Scan for the cell matching the given text and deliver its [X, Y] coordinate at center. 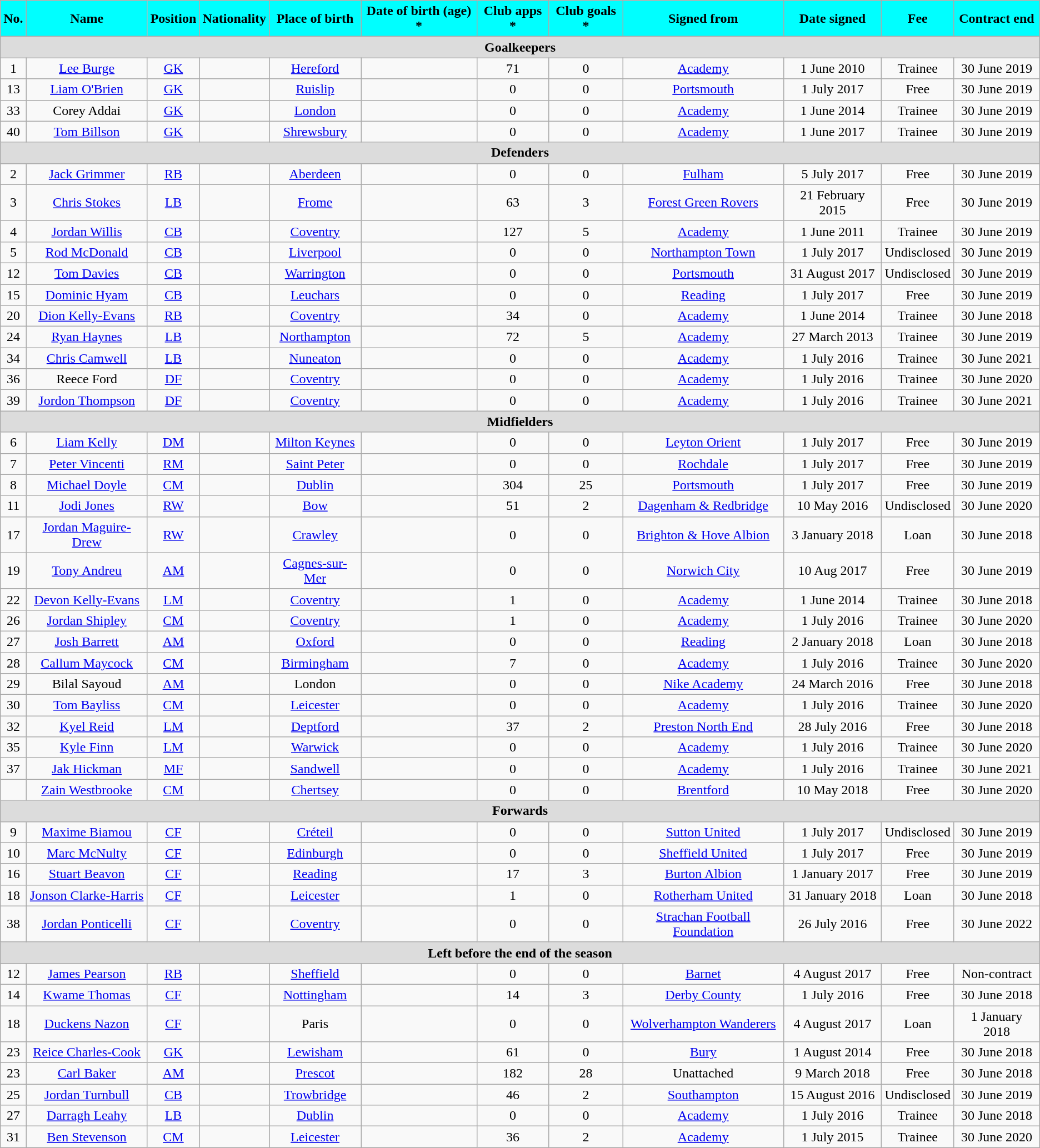
Nuneaton [316, 358]
31 August 2017 [832, 273]
63 [513, 202]
182 [513, 1074]
Chertsey [316, 790]
24 [13, 337]
Northampton Town [703, 252]
Marc McNulty [87, 853]
RM [173, 464]
Jordon Thompson [87, 400]
1 July 2015 [832, 1137]
10 Aug 2017 [832, 571]
28 July 2016 [832, 726]
Bilal Sayoud [87, 684]
Kwame Thomas [87, 995]
Preston North End [703, 726]
Date of birth (age) * [419, 19]
Brighton & Hove Albion [703, 534]
Devon Kelly-Evans [87, 599]
26 [13, 620]
35 [13, 748]
19 [13, 571]
Date signed [832, 19]
72 [513, 337]
Zain Westbrooke [87, 790]
22 [13, 599]
Ryan Haynes [87, 337]
Tony Andreu [87, 571]
Midfielders [520, 422]
8 [13, 485]
38 [13, 924]
4 [13, 231]
Ben Stevenson [87, 1137]
Prescot [316, 1074]
Unattached [703, 1074]
Paris [316, 1023]
Jak Hickman [87, 769]
Josh Barrett [87, 641]
Peter Vincenti [87, 464]
Kyel Reid [87, 726]
Place of birth [316, 19]
Burton Albion [703, 874]
Nationality [234, 19]
Warwick [316, 748]
Forwards [520, 811]
Non-contract [997, 974]
Rod McDonald [87, 252]
Jordan Turnbull [87, 1095]
Norwich City [703, 571]
Duckens Nazon [87, 1023]
2 January 2018 [832, 641]
30 June 2022 [997, 924]
Tom Billson [87, 132]
Rochdale [703, 464]
Name [87, 19]
1 August 2014 [832, 1052]
Fulham [703, 174]
Birmingham [316, 663]
Defenders [520, 153]
James Pearson [87, 974]
Position [173, 19]
5 July 2017 [832, 174]
Leuchars [316, 295]
Leyton Orient [703, 443]
Club apps * [513, 19]
Dominic Hyam [87, 295]
Jodi Jones [87, 506]
Sheffield United [703, 853]
9 March 2018 [832, 1074]
Barnet [703, 974]
Michael Doyle [87, 485]
10 May 2018 [832, 790]
Bury [703, 1052]
32 [13, 726]
Liam Kelly [87, 443]
27 March 2013 [832, 337]
21 February 2015 [832, 202]
Left before the end of the season [520, 953]
Aberdeen [316, 174]
Jordan Maguire-Drew [87, 534]
Callum Maycock [87, 663]
Derby County [703, 995]
26 July 2016 [832, 924]
Tom Davies [87, 273]
Chris Stokes [87, 202]
9 [13, 832]
3 January 2018 [832, 534]
Jack Grimmer [87, 174]
Bow [316, 506]
Sandwell [316, 769]
15 August 2016 [832, 1095]
Goalkeepers [520, 47]
Hereford [316, 68]
6 [13, 443]
Wolverhampton Wanderers [703, 1023]
127 [513, 231]
Milton Keynes [316, 443]
Contract end [997, 19]
Oxford [316, 641]
11 [13, 506]
31 January 2018 [832, 895]
Jonson Clarke-Harris [87, 895]
Liam O'Brien [87, 89]
Corey Addai [87, 111]
Frome [316, 202]
Fee [918, 19]
1 January 2017 [832, 874]
Reece Ford [87, 379]
Sutton United [703, 832]
Northampton [316, 337]
DM [173, 443]
Tom Bayliss [87, 705]
15 [13, 295]
20 [13, 316]
Ruislip [316, 89]
Carl Baker [87, 1074]
Southampton [703, 1095]
Forest Green Rovers [703, 202]
10 May 2016 [832, 506]
1 January 2018 [997, 1023]
Nottingham [316, 995]
Stuart Beavon [87, 874]
Chris Camwell [87, 358]
No. [13, 19]
Darragh Leahy [87, 1116]
Strachan Football Foundation [703, 924]
Maxime Biamou [87, 832]
Kyle Finn [87, 748]
MF [173, 769]
Dion Kelly-Evans [87, 316]
Lee Burge [87, 68]
Signed from [703, 19]
Dagenham & Redbridge [703, 506]
31 [13, 1137]
46 [513, 1095]
Rotherham United [703, 895]
Créteil [316, 832]
10 [13, 853]
33 [13, 111]
39 [13, 400]
Liverpool [316, 252]
1 June 2010 [832, 68]
29 [13, 684]
30 [13, 705]
71 [513, 68]
Deptford [316, 726]
Trowbridge [316, 1095]
Edinburgh [316, 853]
24 March 2016 [832, 684]
Jordan Shipley [87, 620]
61 [513, 1052]
Brentford [703, 790]
51 [513, 506]
40 [13, 132]
Saint Peter [316, 464]
Lewisham [316, 1052]
1 June 2017 [832, 132]
Reice Charles-Cook [87, 1052]
1 June 2011 [832, 231]
Club goals * [586, 19]
16 [13, 874]
Jordan Willis [87, 231]
Warrington [316, 273]
Crawley [316, 534]
13 [13, 89]
Cagnes-sur-Mer [316, 571]
Sheffield [316, 974]
304 [513, 485]
Shrewsbury [316, 132]
Nike Academy [703, 684]
Jordan Ponticelli [87, 924]
